Scan for the cell matching the given text and deliver its [x, y] coordinate at center. 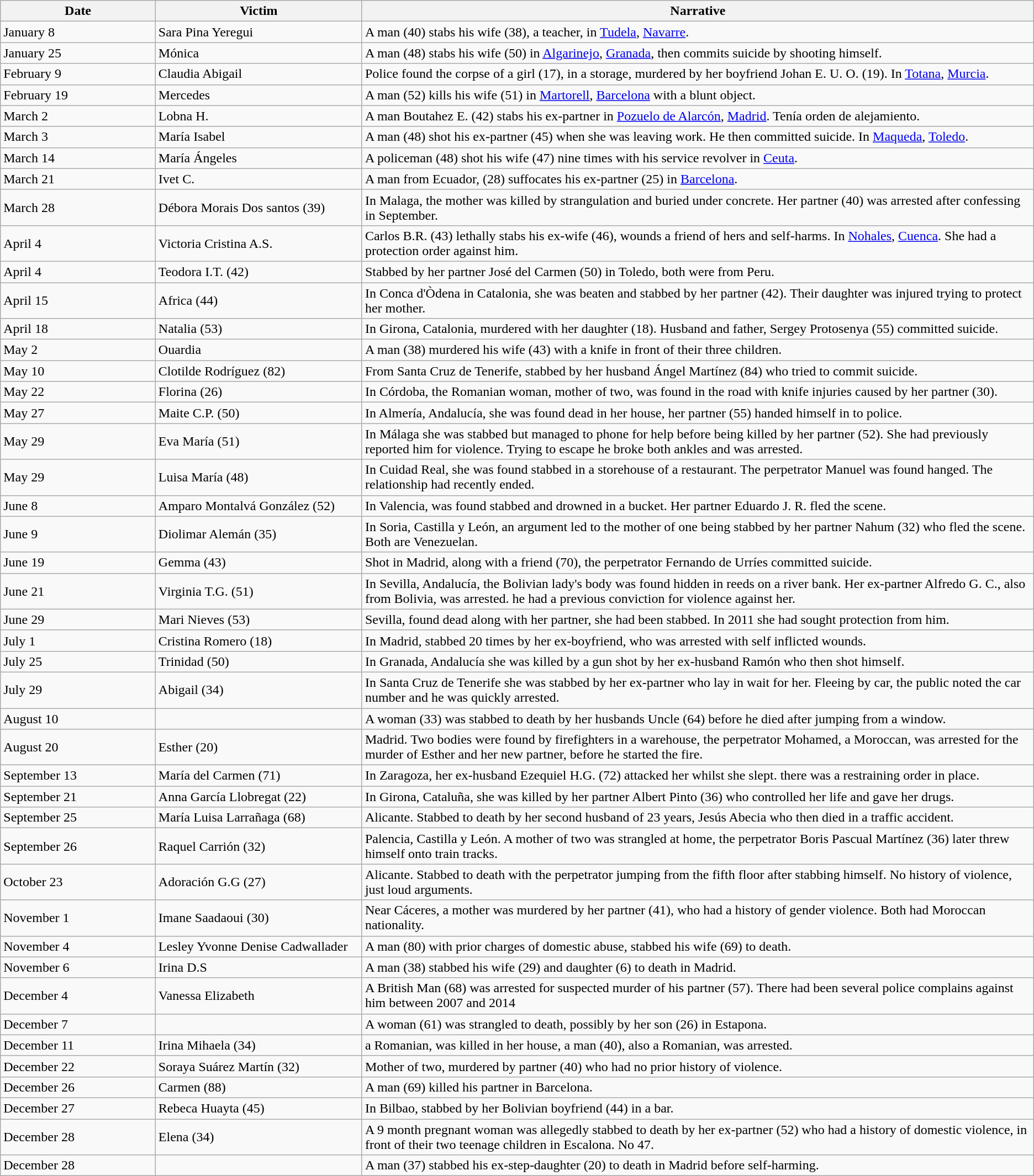
May 2 [78, 350]
September 26 [78, 846]
A man (40) stabs his wife (38), a teacher, in Tudela, Navarre. [698, 32]
Imane Saadaoui (30) [258, 918]
María del Carmen (71) [258, 776]
Clotilde Rodríguez (82) [258, 371]
Esther (20) [258, 748]
Near Cáceres, a mother was murdered by her partner (41), who had a history of gender violence. Both had Moroccan nationality. [698, 918]
April 15 [78, 300]
In Almería, Andalucía, she was found dead in her house, her partner (55) handed himself in to police. [698, 413]
February 9 [78, 74]
March 14 [78, 158]
March 28 [78, 208]
August 20 [78, 748]
June 21 [78, 591]
Claudia Abigail [258, 74]
A British Man (68) was arrested for suspected murder of his partner (57). There had been several police complains against him between 2007 and 2014 [698, 996]
Africa (44) [258, 300]
Eva María (51) [258, 442]
Mari Nieves (53) [258, 619]
Gemma (43) [258, 563]
Abigail (34) [258, 690]
Vanessa Elizabeth [258, 996]
María Isabel [258, 137]
In Valencia, was found stabbed and drowned in a bucket. Her partner Eduardo J. R. fled the scene. [698, 506]
In Bilbao, stabbed by her Bolivian boyfriend (44) in a bar. [698, 1108]
November 1 [78, 918]
Palencia, Castilla y León. A mother of two was strangled at home, the perpetrator Boris Pascual Martínez (36) later threw himself onto train tracks. [698, 846]
December 4 [78, 996]
January 25 [78, 53]
Victim [258, 11]
a Romanian, was killed in her house, a man (40), also a Romanian, was arrested. [698, 1045]
A man (48) shot his ex-partner (45) when she was leaving work. He then committed suicide. In Maqueda, Toledo. [698, 137]
August 10 [78, 718]
December 22 [78, 1066]
Cristina Romero (18) [258, 640]
Mónica [258, 53]
Amparo Montalvá González (52) [258, 506]
In Córdoba, the Romanian woman, mother of two, was found in the road with knife injuries caused by her partner (30). [698, 392]
A man (38) murdered his wife (43) with a knife in front of their three children. [698, 350]
Police found the corpse of a girl (17), in a storage, murdered by her boyfriend Johan E. U. O. (19). In Totana, Murcia. [698, 74]
In Zaragoza, her ex-husband Ezequiel H.G. (72) attacked her whilst she slept. there was a restraining order in place. [698, 776]
A man from Ecuador, (28) suffocates his ex-partner (25) in Barcelona. [698, 179]
May 10 [78, 371]
Mother of two, murdered by partner (40) who had no prior history of violence. [698, 1066]
A man (69) killed his partner in Barcelona. [698, 1087]
Sara Pina Yeregui [258, 32]
Lesley Yvonne Denise Cadwallader [258, 946]
September 21 [78, 797]
June 29 [78, 619]
Maite C.P. (50) [258, 413]
Ouardia [258, 350]
Carlos B.R. (43) lethally stabs his ex-wife (46), wounds a friend of hers and self-harms. In Nohales, Cuenca. She had a protection order against him. [698, 243]
María Ángeles [258, 158]
In Madrid, stabbed 20 times by her ex-boyfriend, who was arrested with self inflicted wounds. [698, 640]
Carmen (88) [258, 1087]
Florina (26) [258, 392]
Luisa María (48) [258, 477]
January 8 [78, 32]
A policeman (48) shot his wife (47) nine times with his service revolver in Ceuta. [698, 158]
From Santa Cruz de Tenerife, stabbed by her husband Ángel Martínez (84) who tried to commit suicide. [698, 371]
Alicante. Stabbed to death with the perpetrator jumping from the fifth floor after stabbing himself. No history of violence, just loud arguments. [698, 882]
December 11 [78, 1045]
Trinidad (50) [258, 661]
March 3 [78, 137]
June 8 [78, 506]
July 1 [78, 640]
Teodora I.T. (42) [258, 272]
May 22 [78, 392]
A man (52) kills his wife (51) in Martorell, Barcelona with a blunt object. [698, 95]
Narrative [698, 11]
A man Boutahez E. (42) stabs his ex-partner in Pozuelo de Alarcón, Madrid. Tenía orden de alejamiento. [698, 116]
Débora Morais Dos santos (39) [258, 208]
Shot in Madrid, along with a friend (70), the perpetrator Fernando de Urríes committed suicide. [698, 563]
Sevilla, found dead along with her partner, she had been stabbed. In 2011 she had sought protection from him. [698, 619]
March 21 [78, 179]
July 25 [78, 661]
Soraya Suárez Martín (32) [258, 1066]
Rebeca Huayta (45) [258, 1108]
October 23 [78, 882]
Anna García Llobregat (22) [258, 797]
Alicante. Stabbed to death by her second husband of 23 years, Jesús Abecia who then died in a traffic accident. [698, 818]
September 13 [78, 776]
Stabbed by her partner José del Carmen (50) in Toledo, both were from Peru. [698, 272]
March 2 [78, 116]
December 7 [78, 1024]
In Malaga, the mother was killed by strangulation and buried under concrete. Her partner (40) was arrested after confessing in September. [698, 208]
A man (80) with prior charges of domestic abuse, stabbed his wife (69) to death. [698, 946]
In Girona, Catalonia, murdered with her daughter (18). Husband and father, Sergey Protosenya (55) committed suicide. [698, 329]
April 18 [78, 329]
In Conca d'Òdena in Catalonia, she was beaten and stabbed by her partner (42). Their daughter was injured trying to protect her mother. [698, 300]
A man (48) stabs his wife (50) in Algarinejo, Granada, then commits suicide by shooting himself. [698, 53]
A woman (61) was strangled to death, possibly by her son (26) in Estapona. [698, 1024]
Adoración G.G (27) [258, 882]
A woman (33) was stabbed to death by her husbands Uncle (64) before he died after jumping from a window. [698, 718]
A man (38) stabbed his wife (29) and daughter (6) to death in Madrid. [698, 967]
Natalia (53) [258, 329]
Ivet C. [258, 179]
Irina Mihaela (34) [258, 1045]
Mercedes [258, 95]
Date [78, 11]
May 27 [78, 413]
June 19 [78, 563]
A man (37) stabbed his ex-step-daughter (20) to death in Madrid before self-harming. [698, 1166]
In Cuidad Real, she was found stabbed in a storehouse of a restaurant. The perpetrator Manuel was found hanged. The relationship had recently ended. [698, 477]
September 25 [78, 818]
In Girona, Cataluña, she was killed by her partner Albert Pinto (36) who controlled her life and gave her drugs. [698, 797]
July 29 [78, 690]
Elena (34) [258, 1136]
November 6 [78, 967]
June 9 [78, 534]
In Soria, Castilla y León, an argument led to the mother of one being stabbed by her partner Nahum (32) who fled the scene. Both are Venezuelan. [698, 534]
Irina D.S [258, 967]
María Luisa Larrañaga (68) [258, 818]
Victoria Cristina A.S. [258, 243]
February 19 [78, 95]
Diolimar Alemán (35) [258, 534]
In Granada, Andalucía she was killed by a gun shot by her ex-husband Ramón who then shot himself. [698, 661]
Lobna H. [258, 116]
December 26 [78, 1087]
December 27 [78, 1108]
Virginia T.G. (51) [258, 591]
Raquel Carrión (32) [258, 846]
November 4 [78, 946]
